For the text-containing cell, return its midpoint in (x, y) coordinate format. 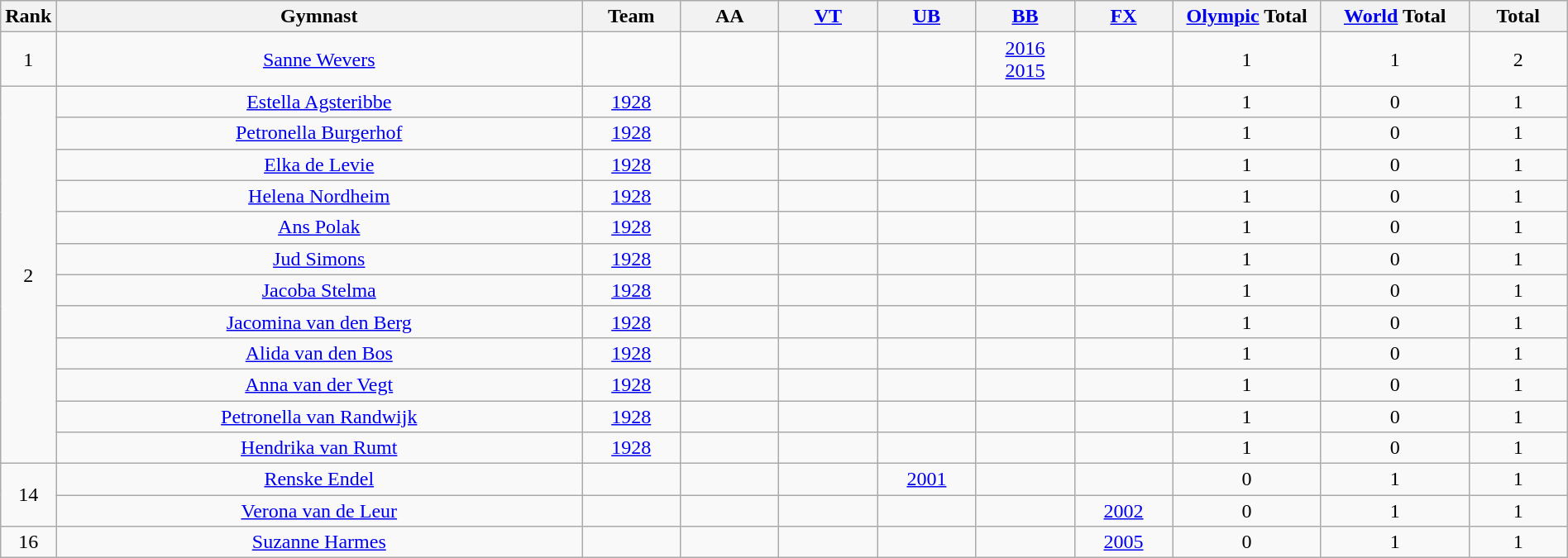
FX (1123, 17)
Sanne Wevers (319, 60)
BB (1025, 17)
2001 (926, 479)
Verona van de Leur (319, 511)
Suzanne Harmes (319, 542)
Helena Nordheim (319, 196)
World Total (1394, 17)
16 (28, 542)
Rank (28, 17)
Alida van den Bos (319, 353)
Ans Polak (319, 227)
Olympic Total (1247, 17)
2005 (1123, 542)
UB (926, 17)
Renske Endel (319, 479)
VT (829, 17)
2016 2015 (1025, 60)
Hendrika van Rumt (319, 448)
Anna van der Vegt (319, 384)
Total (1518, 17)
14 (28, 495)
Petronella van Randwijk (319, 416)
Gymnast (319, 17)
Petronella Burgerhof (319, 133)
2002 (1123, 511)
AA (729, 17)
Estella Agsteribbe (319, 102)
Elka de Levie (319, 165)
Team (632, 17)
Jacomina van den Berg (319, 322)
Jud Simons (319, 259)
Jacoba Stelma (319, 290)
